Extract the (X, Y) coordinate from the center of the cell holding the provided text.  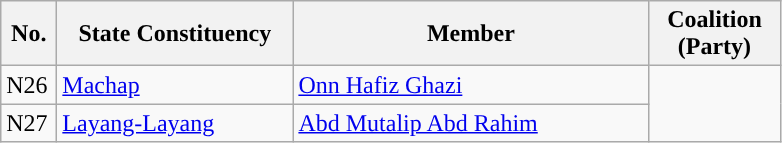
Abd Mutalip Abd Rahim (471, 123)
Member (471, 34)
No. (29, 34)
Onn Hafiz Ghazi (471, 85)
State Constituency (175, 34)
N27 (29, 123)
Coalition (Party) (714, 34)
N26 (29, 85)
Machap (175, 85)
Layang-Layang (175, 123)
